Identify which cell holds the provided text, then report its [x, y] central coordinate. 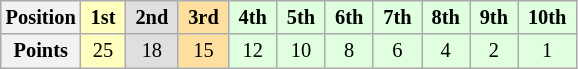
7th [397, 17]
10th [547, 17]
1st [104, 17]
8 [349, 51]
8th [446, 17]
25 [104, 51]
18 [152, 51]
6 [397, 51]
1 [547, 51]
5th [301, 17]
10 [301, 51]
15 [203, 51]
4 [446, 51]
6th [349, 17]
Points [41, 51]
3rd [203, 17]
4th [253, 17]
Position [41, 17]
12 [253, 51]
9th [494, 17]
2nd [152, 17]
2 [494, 51]
